Provide the [X, Y] coordinate of the cell's center where the given text is located.  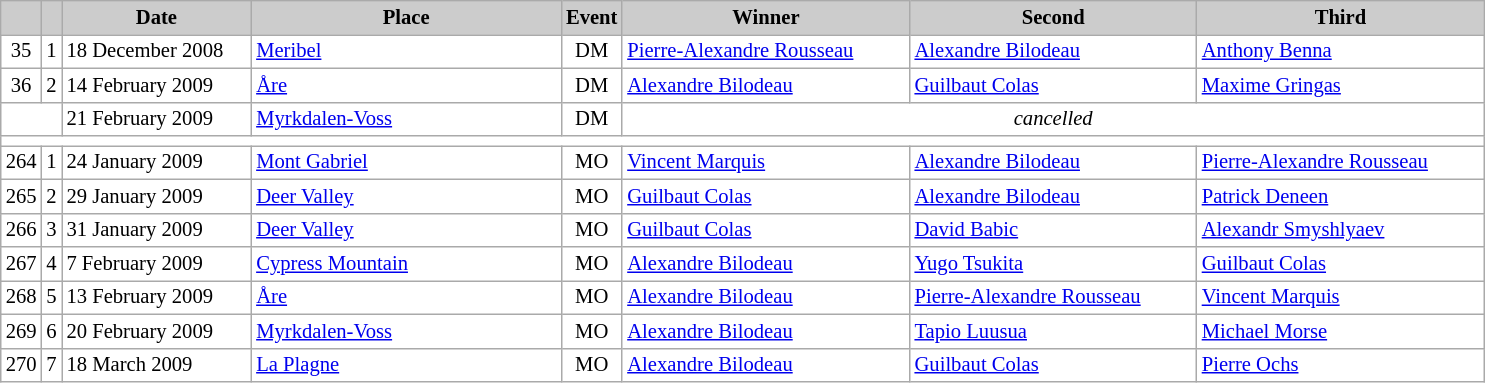
Tapio Luusua [1054, 331]
7 February 2009 [157, 263]
Yugo Tsukita [1054, 263]
268 [22, 297]
3 [51, 230]
Mont Gabriel [406, 162]
cancelled [1053, 119]
Pierre Ochs [1340, 365]
La Plagne [406, 365]
Winner [766, 17]
264 [22, 162]
5 [51, 297]
265 [22, 196]
13 February 2009 [157, 297]
14 February 2009 [157, 85]
24 January 2009 [157, 162]
7 [51, 365]
35 [22, 51]
Date [157, 17]
Event [592, 17]
269 [22, 331]
29 January 2009 [157, 196]
270 [22, 365]
Patrick Deneen [1340, 196]
Cypress Mountain [406, 263]
David Babic [1054, 230]
Third [1340, 17]
267 [22, 263]
6 [51, 331]
18 December 2008 [157, 51]
Alexandr Smyshlyaev [1340, 230]
266 [22, 230]
Michael Morse [1340, 331]
20 February 2009 [157, 331]
Maxime Gringas [1340, 85]
Meribel [406, 51]
36 [22, 85]
31 January 2009 [157, 230]
Place [406, 17]
4 [51, 263]
18 March 2009 [157, 365]
21 February 2009 [157, 119]
Anthony Benna [1340, 51]
Second [1054, 17]
